For the text-containing cell, return its midpoint in [X, Y] coordinate format. 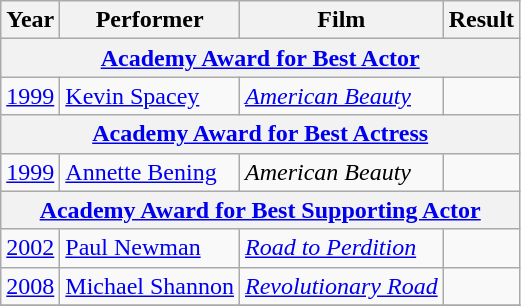
Academy Award for Best Supporting Actor [260, 210]
Academy Award for Best Actor [260, 58]
Kevin Spacey [150, 96]
Paul Newman [150, 248]
Film [342, 20]
Revolutionary Road [342, 286]
2002 [30, 248]
Annette Bening [150, 172]
Road to Perdition [342, 248]
2008 [30, 286]
Academy Award for Best Actress [260, 134]
Year [30, 20]
Michael Shannon [150, 286]
Result [481, 20]
Performer [150, 20]
